Return the [X, Y] coordinate for the center point of the cell that contains the specified text.  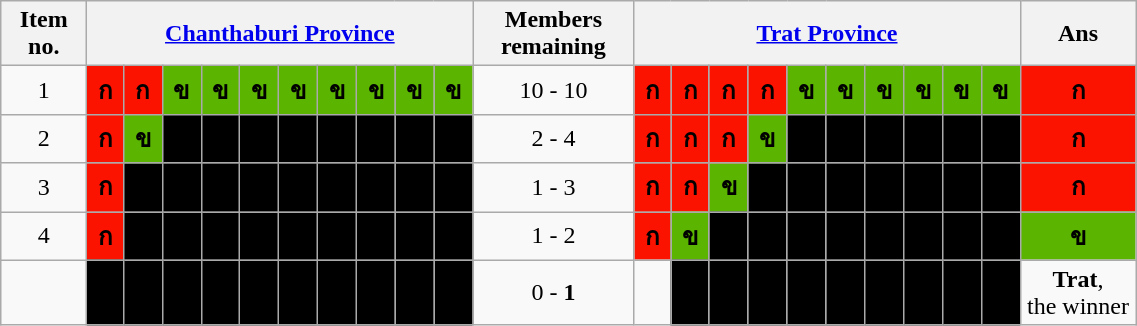
1 [44, 90]
4 [44, 236]
1 - 3 [554, 188]
3 [44, 188]
2 - 4 [554, 138]
1 - 2 [554, 236]
0 - 1 [554, 292]
Ans [1078, 34]
Chanthaburi Province [280, 34]
Members remaining [554, 34]
Trat Province [827, 34]
2 [44, 138]
Trat, the winner [1078, 292]
10 - 10 [554, 90]
Item no. [44, 34]
